Find where the given text appears and provide that cell's center as (x, y) coordinate. 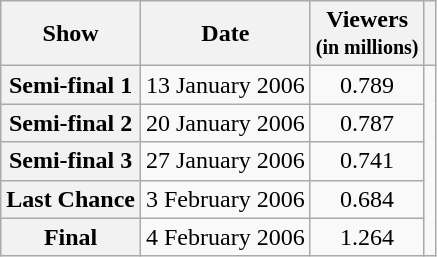
0.684 (367, 199)
Show (71, 34)
Final (71, 237)
Semi-final 2 (71, 123)
0.787 (367, 123)
20 January 2006 (225, 123)
0.741 (367, 161)
4 February 2006 (225, 237)
Viewers(in millions) (367, 34)
3 February 2006 (225, 199)
13 January 2006 (225, 85)
Semi-final 3 (71, 161)
1.264 (367, 237)
27 January 2006 (225, 161)
0.789 (367, 85)
Date (225, 34)
Last Chance (71, 199)
Semi-final 1 (71, 85)
